For the text-containing cell, return its midpoint in [X, Y] coordinate format. 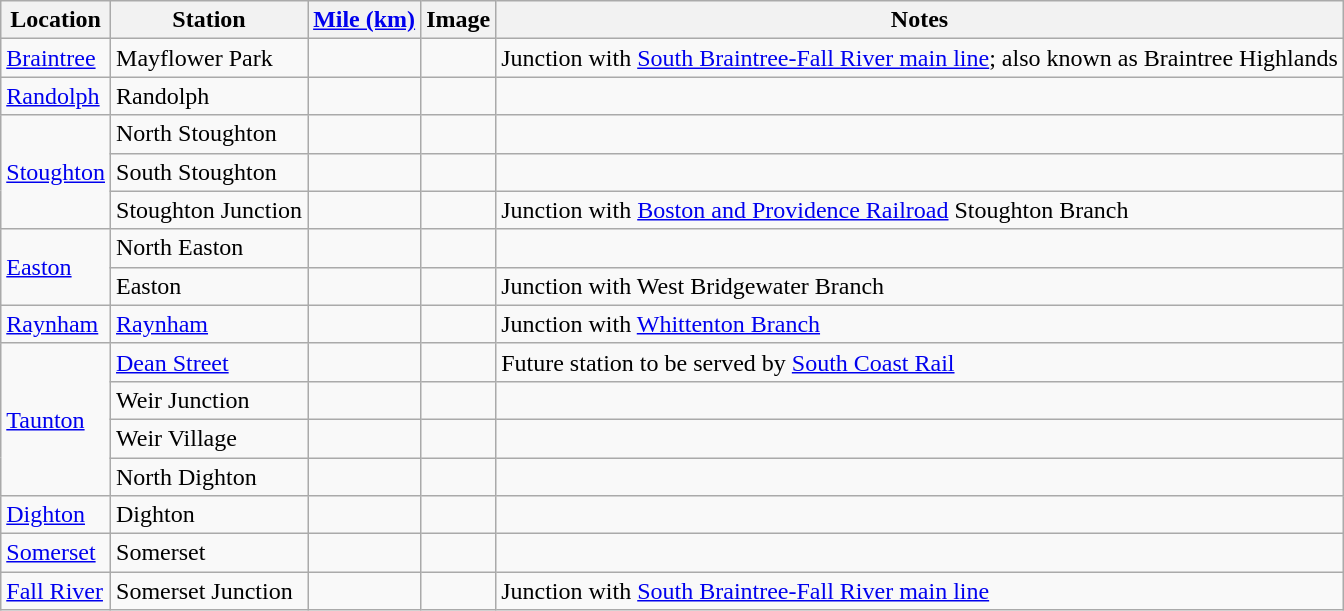
Braintree [56, 58]
Junction with West Bridgewater Branch [920, 286]
Somerset Junction [210, 591]
Future station to be served by South Coast Rail [920, 362]
Junction with South Braintree-Fall River main line [920, 591]
Image [458, 20]
Stoughton [56, 172]
South Stoughton [210, 172]
Junction with South Braintree-Fall River main line; also known as Braintree Highlands [920, 58]
Location [56, 20]
Junction with Boston and Providence Railroad Stoughton Branch [920, 210]
Mile (km) [364, 20]
Junction with Whittenton Branch [920, 324]
Notes [920, 20]
Station [210, 20]
Weir Junction [210, 400]
Weir Village [210, 438]
North Easton [210, 248]
Taunton [56, 419]
Stoughton Junction [210, 210]
Fall River [56, 591]
North Dighton [210, 477]
Dean Street [210, 362]
Mayflower Park [210, 58]
North Stoughton [210, 134]
